Search for the cell housing the specified text and yield its (x, y) center coordinate. 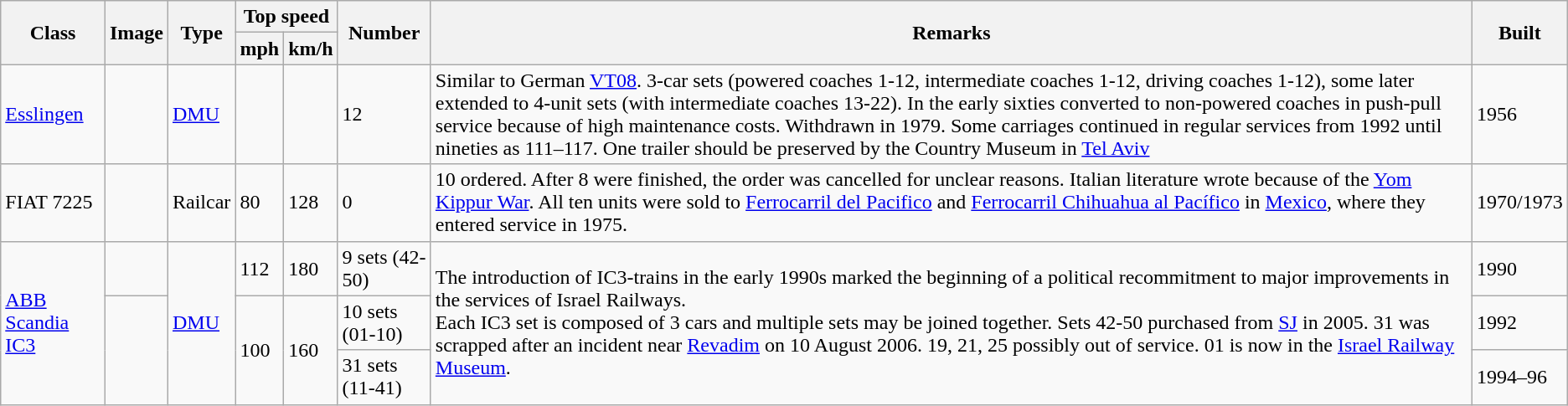
1994–96 (1519, 377)
1990 (1519, 268)
160 (311, 350)
31 sets (11-41) (384, 377)
mph (260, 49)
180 (311, 268)
128 (311, 203)
0 (384, 203)
Type (201, 33)
FIAT 7225 (54, 203)
Remarks (952, 33)
Railcar (201, 203)
Number (384, 33)
Top speed (286, 17)
ABB Scandia IC3 (54, 323)
Built (1519, 33)
9 sets (42-50) (384, 268)
Image (136, 33)
80 (260, 203)
112 (260, 268)
10 sets (01-10) (384, 323)
km/h (311, 49)
Esslingen (54, 114)
100 (260, 350)
Class (54, 33)
1992 (1519, 323)
1956 (1519, 114)
1970/1973 (1519, 203)
12 (384, 114)
